Extract the (X, Y) coordinate from the center of the cell holding the provided text.  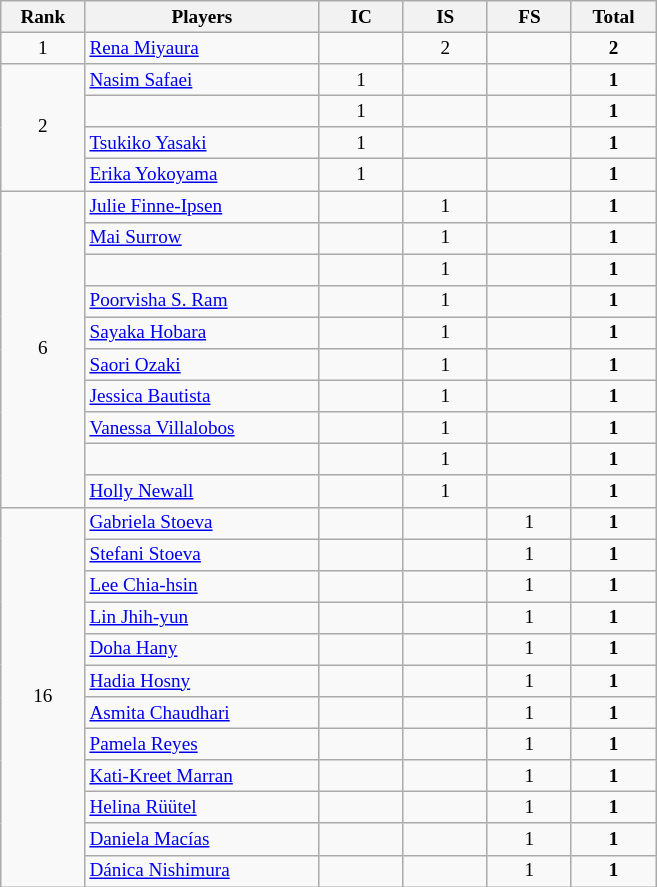
Vanessa Villalobos (202, 428)
Doha Hany (202, 649)
Stefani Stoeva (202, 554)
Dánica Nishimura (202, 871)
Erika Yokoyama (202, 175)
Poorvisha S. Ram (202, 301)
IS (445, 17)
Holly Newall (202, 491)
16 (43, 697)
Kati-Kreet Marran (202, 776)
Saori Ozaki (202, 365)
Nasim Safaei (202, 80)
Jessica Bautista (202, 396)
Rena Miyaura (202, 48)
Pamela Reyes (202, 744)
Mai Surrow (202, 238)
Lin Jhih-yun (202, 618)
Rank (43, 17)
Julie Finne-Ipsen (202, 206)
Hadia Hosny (202, 681)
Daniela Macías (202, 839)
IC (361, 17)
Players (202, 17)
Asmita Chaudhari (202, 713)
Total (613, 17)
Tsukiko Yasaki (202, 143)
6 (43, 348)
Gabriela Stoeva (202, 523)
FS (529, 17)
Lee Chia-hsin (202, 586)
Sayaka Hobara (202, 333)
Helina Rüütel (202, 808)
